Provide the (x, y) coordinate of the cell's center where the given text is located.  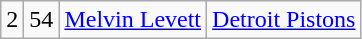
Melvin Levett (133, 20)
54 (42, 20)
2 (12, 20)
Detroit Pistons (284, 20)
